Scan for the cell matching the given text and deliver its [X, Y] coordinate at center. 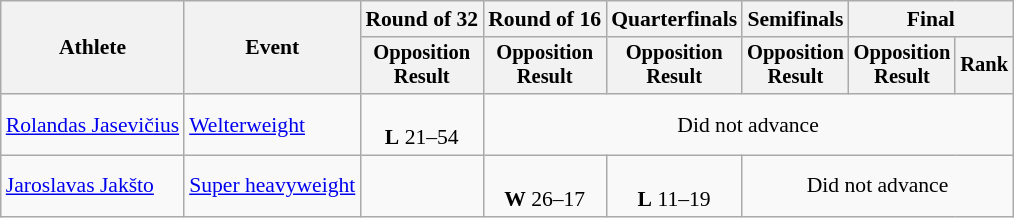
L 11–19 [674, 186]
Rolandas Jasevičius [92, 124]
Quarterfinals [674, 19]
Semifinals [796, 19]
Super heavyweight [272, 186]
Welterweight [272, 124]
Final [931, 19]
W 26–17 [544, 186]
Jaroslavas Jakšto [92, 186]
Rank [984, 66]
Athlete [92, 48]
Event [272, 48]
L 21–54 [422, 124]
Round of 32 [422, 19]
Round of 16 [544, 19]
